Locate the cell with the specified text and output its [x, y] center coordinate. 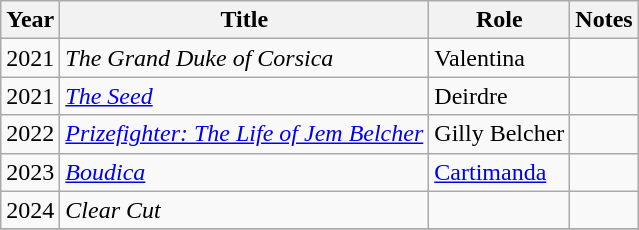
Clear Cut [244, 210]
The Seed [244, 96]
Role [500, 20]
The Grand Duke of Corsica [244, 58]
2024 [30, 210]
Boudica [244, 172]
Notes [604, 20]
Gilly Belcher [500, 134]
Year [30, 20]
Cartimanda [500, 172]
Deirdre [500, 96]
2022 [30, 134]
2023 [30, 172]
Title [244, 20]
Prizefighter: The Life of Jem Belcher [244, 134]
Valentina [500, 58]
